Find where the given text appears and provide that cell's center as [X, Y] coordinate. 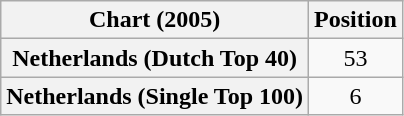
Chart (2005) [155, 20]
Netherlands (Single Top 100) [155, 96]
Netherlands (Dutch Top 40) [155, 58]
53 [356, 58]
Position [356, 20]
6 [356, 96]
